Scan for the cell matching the given text and deliver its [x, y] coordinate at center. 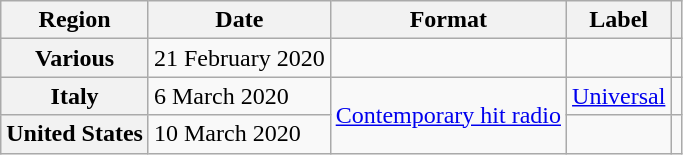
United States [75, 134]
Region [75, 20]
Various [75, 58]
Contemporary hit radio [448, 115]
10 March 2020 [239, 134]
Date [239, 20]
6 March 2020 [239, 96]
Universal [619, 96]
21 February 2020 [239, 58]
Label [619, 20]
Format [448, 20]
Italy [75, 96]
